Detect which cell encompasses the target text, then output its (X, Y) center coordinate. 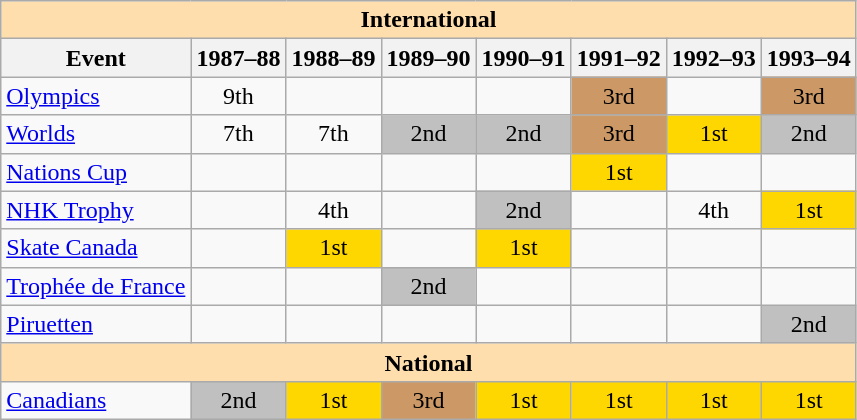
Nations Cup (96, 172)
Trophée de France (96, 286)
Event (96, 58)
National (429, 362)
Worlds (96, 134)
Canadians (96, 400)
NHK Trophy (96, 210)
1992–93 (714, 58)
International (429, 20)
9th (238, 96)
Piruetten (96, 324)
1990–91 (524, 58)
1991–92 (618, 58)
1989–90 (428, 58)
1987–88 (238, 58)
Olympics (96, 96)
Skate Canada (96, 248)
1988–89 (334, 58)
1993–94 (808, 58)
